Scan for the cell matching the given text and deliver its (x, y) coordinate at center. 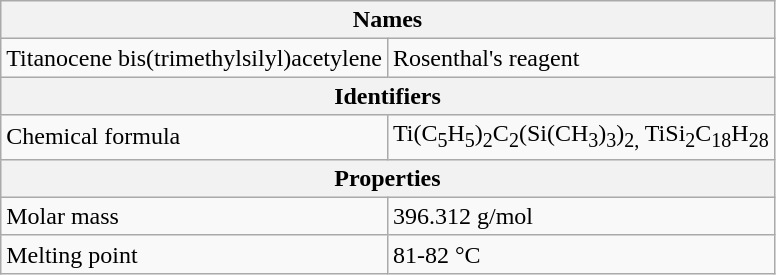
81-82 °C (580, 254)
Rosenthal's reagent (580, 58)
Chemical formula (194, 137)
Identifiers (388, 96)
Melting point (194, 254)
Properties (388, 178)
Ti(C5H5)2C2(Si(CH3)3)2, TiSi2C18H28 (580, 137)
Molar mass (194, 216)
Titanocene bis(trimethylsilyl)acetylene (194, 58)
396.312 g/mol (580, 216)
Names (388, 20)
